Return the (X, Y) coordinate for the center point of the cell that contains the specified text.  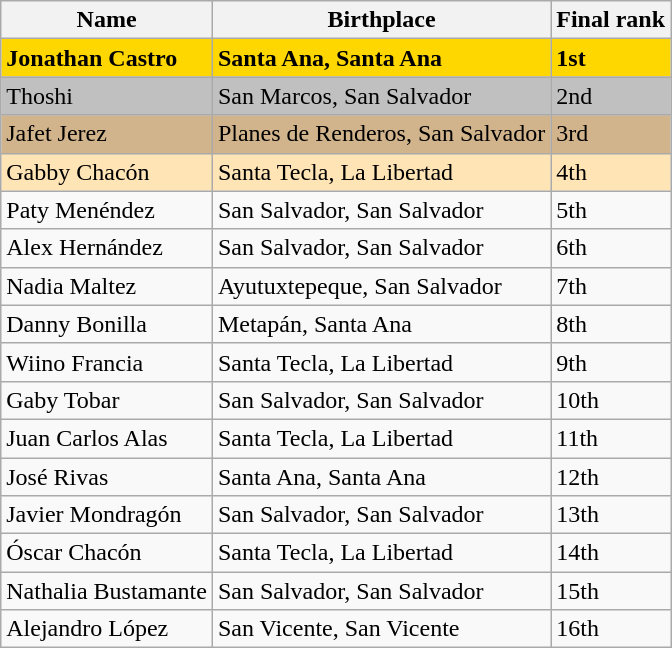
Gabby Chacón (107, 172)
Javier Mondragón (107, 515)
Alejandro López (107, 629)
8th (611, 324)
Jafet Jerez (107, 134)
Nadia Maltez (107, 286)
10th (611, 400)
Danny Bonilla (107, 324)
Wiino Francia (107, 362)
16th (611, 629)
2nd (611, 96)
Óscar Chacón (107, 553)
6th (611, 248)
Thoshi (107, 96)
13th (611, 515)
Birthplace (381, 20)
Ayutuxtepeque, San Salvador (381, 286)
Gaby Tobar (107, 400)
7th (611, 286)
5th (611, 210)
11th (611, 438)
Final rank (611, 20)
Metapán, Santa Ana (381, 324)
San Marcos, San Salvador (381, 96)
12th (611, 477)
Name (107, 20)
Alex Hernández (107, 248)
9th (611, 362)
15th (611, 591)
Jonathan Castro (107, 58)
3rd (611, 134)
1st (611, 58)
San Vicente, San Vicente (381, 629)
14th (611, 553)
Nathalia Bustamante (107, 591)
4th (611, 172)
Planes de Renderos, San Salvador (381, 134)
Juan Carlos Alas (107, 438)
Paty Menéndez (107, 210)
José Rivas (107, 477)
